Return the (X, Y) coordinate for the center point of the cell that contains the specified text.  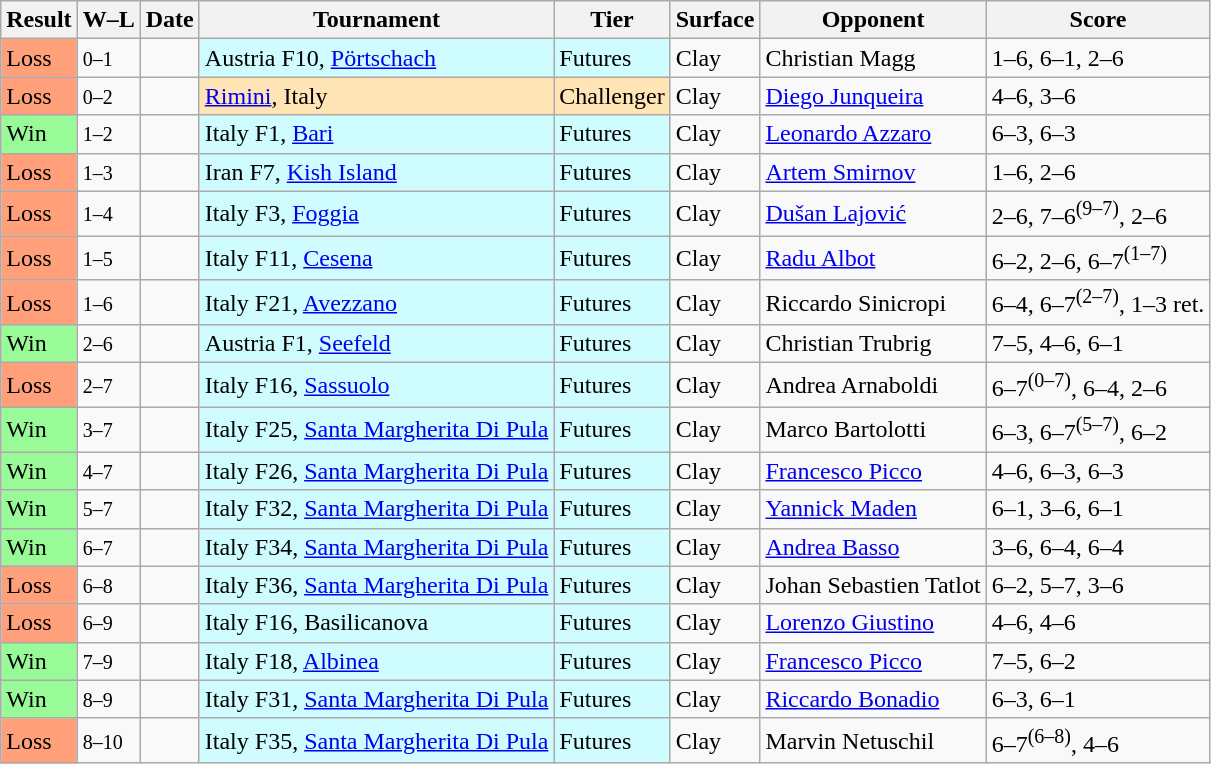
1–6 (108, 302)
Leonardo Azzaro (873, 134)
Tier (612, 20)
6–3, 6–7(5–7), 6–2 (1098, 430)
Italy F11, Cesena (376, 258)
6–9 (108, 623)
8–10 (108, 740)
6–1, 3–6, 6–1 (1098, 509)
Italy F35, Santa Margherita Di Pula (376, 740)
Score (1098, 20)
Marvin Netuschil (873, 740)
4–6, 6–3, 6–3 (1098, 471)
Opponent (873, 20)
3–7 (108, 430)
1–6, 2–6 (1098, 172)
Marco Bartolotti (873, 430)
7–5, 6–2 (1098, 661)
Rimini, Italy (376, 96)
6–4, 6–7(2–7), 1–3 ret. (1098, 302)
7–9 (108, 661)
Italy F31, Santa Margherita Di Pula (376, 699)
Result (39, 20)
8–9 (108, 699)
Iran F7, Kish Island (376, 172)
1–6, 6–1, 2–6 (1098, 58)
Italy F1, Bari (376, 134)
6–8 (108, 585)
Surface (715, 20)
Yannick Maden (873, 509)
Andrea Arnaboldi (873, 386)
5–7 (108, 509)
6–2, 5–7, 3–6 (1098, 585)
Italy F3, Foggia (376, 214)
Date (170, 20)
Dušan Lajović (873, 214)
W–L (108, 20)
Christian Trubrig (873, 344)
3–6, 6–4, 6–4 (1098, 547)
Andrea Basso (873, 547)
Johan Sebastien Tatlot (873, 585)
Italy F34, Santa Margherita Di Pula (376, 547)
1–2 (108, 134)
6–3, 6–1 (1098, 699)
Austria F1, Seefeld (376, 344)
1–3 (108, 172)
6–7 (108, 547)
Italy F21, Avezzano (376, 302)
Christian Magg (873, 58)
0–2 (108, 96)
Italy F18, Albinea (376, 661)
6–7(6–8), 4–6 (1098, 740)
1–5 (108, 258)
4–6, 3–6 (1098, 96)
Tournament (376, 20)
6–2, 2–6, 6–7(1–7) (1098, 258)
Italy F36, Santa Margherita Di Pula (376, 585)
2–6 (108, 344)
Radu Albot (873, 258)
Challenger (612, 96)
Italy F16, Sassuolo (376, 386)
Diego Junqueira (873, 96)
2–7 (108, 386)
Italy F32, Santa Margherita Di Pula (376, 509)
7–5, 4–6, 6–1 (1098, 344)
Riccardo Bonadio (873, 699)
4–7 (108, 471)
Austria F10, Pörtschach (376, 58)
6–7(0–7), 6–4, 2–6 (1098, 386)
4–6, 4–6 (1098, 623)
6–3, 6–3 (1098, 134)
Italy F25, Santa Margherita Di Pula (376, 430)
Artem Smirnov (873, 172)
Riccardo Sinicropi (873, 302)
Lorenzo Giustino (873, 623)
Italy F16, Basilicanova (376, 623)
Italy F26, Santa Margherita Di Pula (376, 471)
1–4 (108, 214)
2–6, 7–6(9–7), 2–6 (1098, 214)
0–1 (108, 58)
